For the text-containing cell, return its midpoint in (x, y) coordinate format. 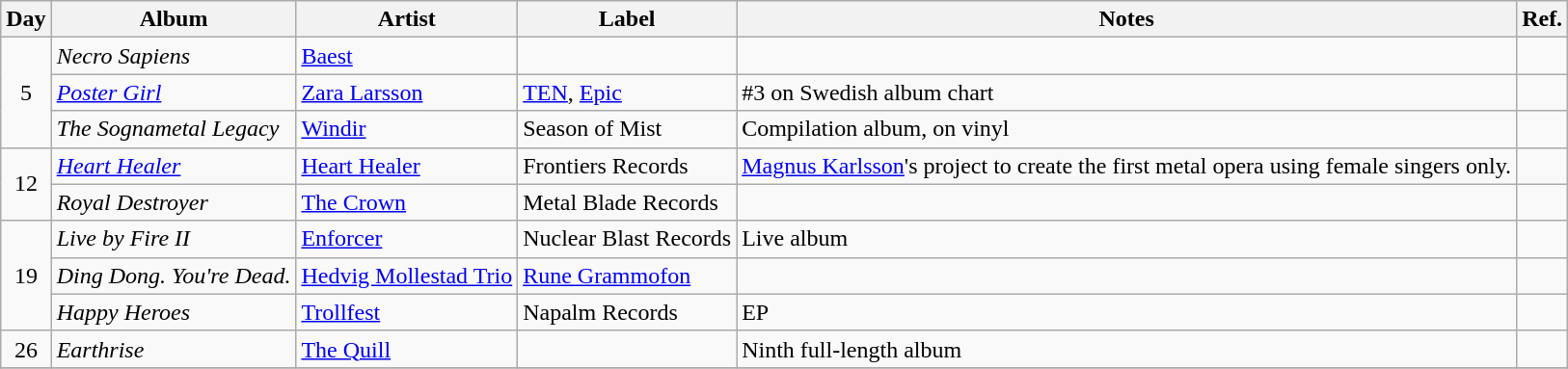
26 (26, 349)
5 (26, 92)
Artist (407, 19)
TEN, Epic (627, 92)
Necro Sapiens (174, 56)
Poster Girl (174, 92)
The Crown (407, 202)
Baest (407, 56)
Royal Destroyer (174, 202)
Ref. (1543, 19)
12 (26, 184)
Ninth full-length album (1126, 349)
Day (26, 19)
The Sognametal Legacy (174, 129)
Zara Larsson (407, 92)
Label (627, 19)
19 (26, 276)
EP (1126, 312)
Season of Mist (627, 129)
Ding Dong. You're Dead. (174, 276)
Rune Grammofon (627, 276)
Frontiers Records (627, 166)
The Quill (407, 349)
Compilation album, on vinyl (1126, 129)
Nuclear Blast Records (627, 239)
Windir (407, 129)
Notes (1126, 19)
Live album (1126, 239)
#3 on Swedish album chart (1126, 92)
Napalm Records (627, 312)
Magnus Karlsson's project to create the first metal opera using female singers only. (1126, 166)
Album (174, 19)
Enforcer (407, 239)
Earthrise (174, 349)
Live by Fire II (174, 239)
Hedvig Mollestad Trio (407, 276)
Happy Heroes (174, 312)
Metal Blade Records (627, 202)
Trollfest (407, 312)
